Return the [x, y] coordinate for the center point of the cell that contains the specified text.  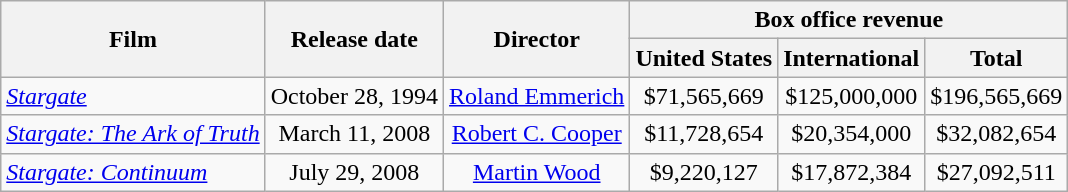
Release date [354, 39]
Film [133, 39]
July 29, 2008 [354, 172]
$17,872,384 [852, 172]
Stargate: The Ark of Truth [133, 134]
$9,220,127 [704, 172]
March 11, 2008 [354, 134]
$20,354,000 [852, 134]
Martin Wood [537, 172]
United States [704, 58]
$32,082,654 [996, 134]
Stargate: Continuum [133, 172]
Box office revenue [849, 20]
Director [537, 39]
$11,728,654 [704, 134]
Stargate [133, 96]
$125,000,000 [852, 96]
$71,565,669 [704, 96]
International [852, 58]
$27,092,511 [996, 172]
Robert C. Cooper [537, 134]
Total [996, 58]
$196,565,669 [996, 96]
Roland Emmerich [537, 96]
October 28, 1994 [354, 96]
